From the cell containing the given text, extract its center point as (x, y) coordinate. 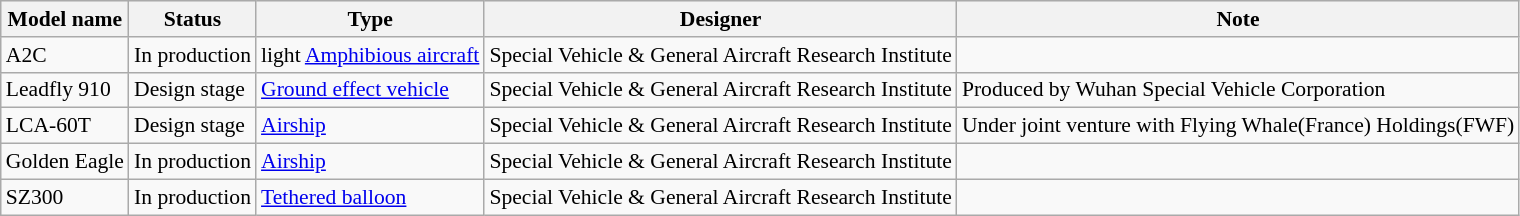
Ground effect vehicle (370, 90)
Under joint venture with Flying Whale(France) Holdings(FWF) (1238, 126)
Note (1238, 19)
SZ300 (65, 197)
Produced by Wuhan Special Vehicle Corporation (1238, 90)
Leadfly 910 (65, 90)
Status (192, 19)
LCA-60T (65, 126)
Tethered balloon (370, 197)
Type (370, 19)
Designer (720, 19)
Golden Eagle (65, 162)
Model name (65, 19)
A2C (65, 55)
light Amphibious aircraft (370, 55)
